Identify which cell holds the provided text, then report its [X, Y] central coordinate. 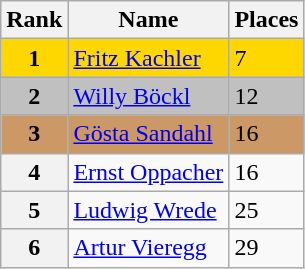
5 [34, 210]
2 [34, 96]
Places [266, 20]
Rank [34, 20]
3 [34, 134]
1 [34, 58]
Ernst Oppacher [148, 172]
Name [148, 20]
6 [34, 248]
Ludwig Wrede [148, 210]
25 [266, 210]
4 [34, 172]
Willy Böckl [148, 96]
7 [266, 58]
Gösta Sandahl [148, 134]
29 [266, 248]
Artur Vieregg [148, 248]
12 [266, 96]
Fritz Kachler [148, 58]
